Extract the (x, y) coordinate from the center of the cell holding the provided text.  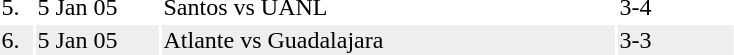
Atlante vs Guadalajara (388, 40)
3-3 (676, 40)
5 Jan 05 (98, 40)
6. (16, 40)
